Return the (x, y) coordinate for the center point of the cell that contains the specified text.  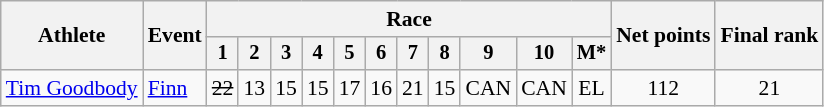
4 (318, 54)
EL (592, 88)
Race (409, 19)
Athlete (72, 36)
3 (286, 54)
7 (413, 54)
M* (592, 54)
6 (381, 54)
17 (350, 88)
9 (488, 54)
Tim Goodbody (72, 88)
Final rank (769, 36)
22 (223, 88)
5 (350, 54)
1 (223, 54)
8 (445, 54)
112 (663, 88)
Net points (663, 36)
10 (544, 54)
Event (175, 36)
Finn (175, 88)
2 (254, 54)
13 (254, 88)
16 (381, 88)
